Capture the cell that displays the provided text and extract its (X, Y) central coordinate. 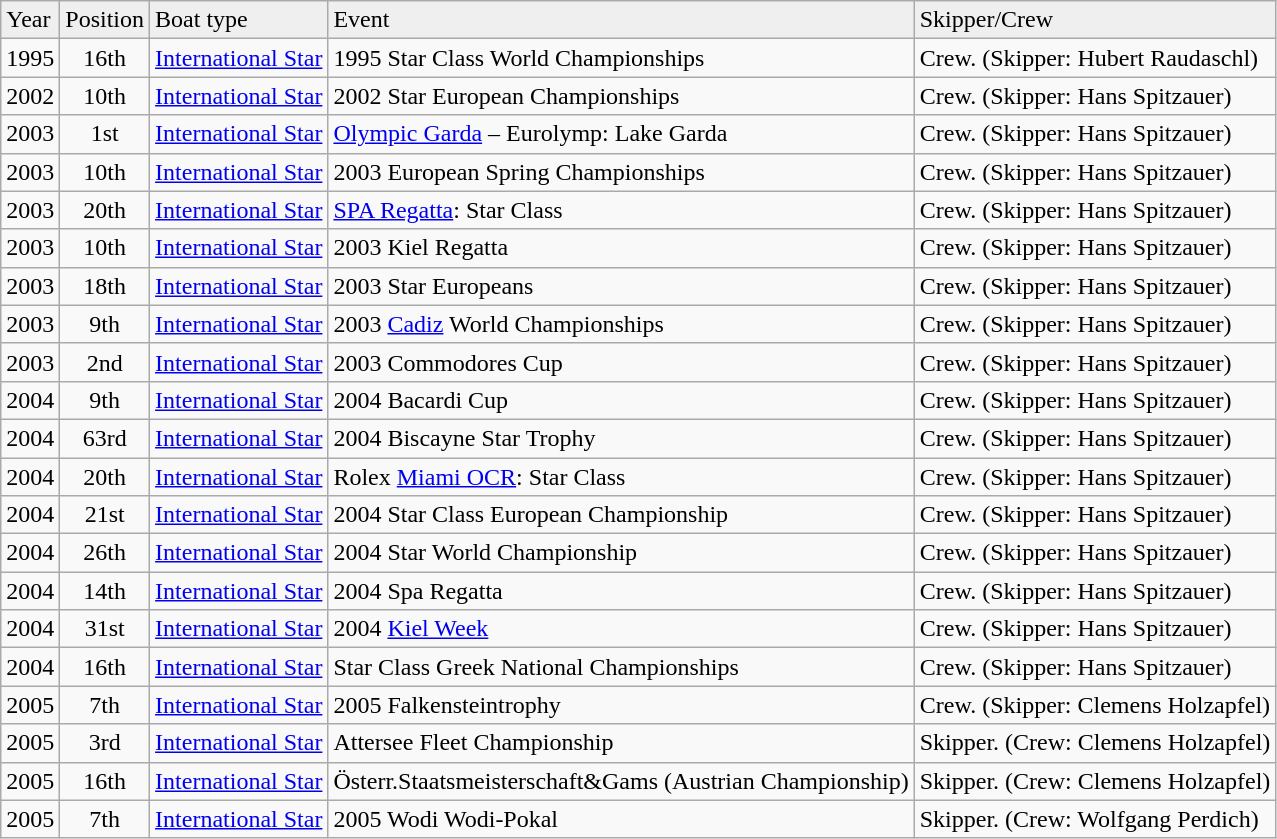
SPA Regatta: Star Class (621, 210)
Crew. (Skipper: Hubert Raudaschl) (1095, 58)
2004 Biscayne Star Trophy (621, 438)
2nd (105, 362)
2005 Wodi Wodi-Pokal (621, 819)
2004 Bacardi Cup (621, 400)
Star Class Greek National Championships (621, 667)
Skipper. (Crew: Wolfgang Perdich) (1095, 819)
21st (105, 515)
3rd (105, 743)
Crew. (Skipper: Clemens Holzapfel) (1095, 705)
1995 Star Class World Championships (621, 58)
18th (105, 286)
14th (105, 591)
Boat type (239, 20)
2004 Star Class European Championship (621, 515)
Year (30, 20)
2003 Commodores Cup (621, 362)
2004 Spa Regatta (621, 591)
Österr.Staatsmeisterschaft&Gams (Austrian Championship) (621, 781)
Olympic Garda – Eurolymp: Lake Garda (621, 134)
2003 Star Europeans (621, 286)
2004 Star World Championship (621, 553)
2002 (30, 96)
2002 Star European Championships (621, 96)
Skipper/Crew (1095, 20)
Rolex Miami OCR: Star Class (621, 477)
Attersee Fleet Championship (621, 743)
63rd (105, 438)
26th (105, 553)
2004 Kiel Week (621, 629)
1995 (30, 58)
Position (105, 20)
2003 European Spring Championships (621, 172)
31st (105, 629)
2003 Cadiz World Championships (621, 324)
2003 Kiel Regatta (621, 248)
1st (105, 134)
Event (621, 20)
2005 Falkensteintrophy (621, 705)
